Extract the [x, y] coordinate from the center of the cell holding the provided text.  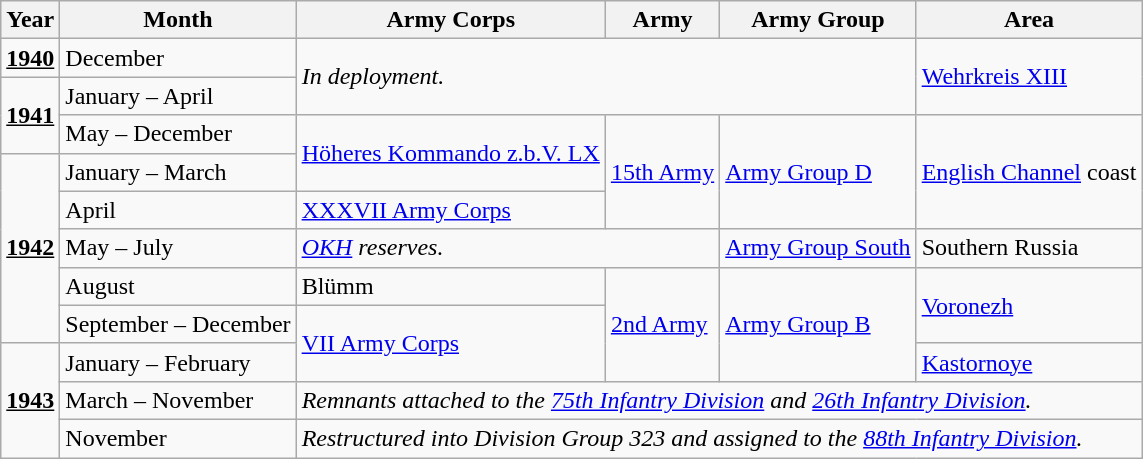
1940 [30, 58]
1943 [30, 400]
1941 [30, 115]
Army [662, 20]
September – December [178, 324]
English Channel coast [1029, 172]
August [178, 286]
Remnants attached to the 75th Infantry Division and 26th Infantry Division. [719, 400]
January – March [178, 172]
January – February [178, 362]
January – April [178, 96]
Month [178, 20]
Voronezh [1029, 305]
Army Group D [818, 172]
In deployment. [606, 77]
2nd Army [662, 324]
Southern Russia [1029, 248]
March – November [178, 400]
Army Group [818, 20]
Year [30, 20]
XXXVII Army Corps [450, 210]
April [178, 210]
December [178, 58]
OKH reserves. [508, 248]
15th Army [662, 172]
Wehrkreis XIII [1029, 77]
Restructured into Division Group 323 and assigned to the 88th Infantry Division. [719, 438]
Höheres Kommando z.b.V. LX [450, 153]
May – July [178, 248]
Army Group B [818, 324]
Army Group South [818, 248]
1942 [30, 248]
May – December [178, 134]
Blümm [450, 286]
VII Army Corps [450, 343]
November [178, 438]
Area [1029, 20]
Army Corps [450, 20]
Kastornoye [1029, 362]
